From the cell containing the given text, extract its center point as (X, Y) coordinate. 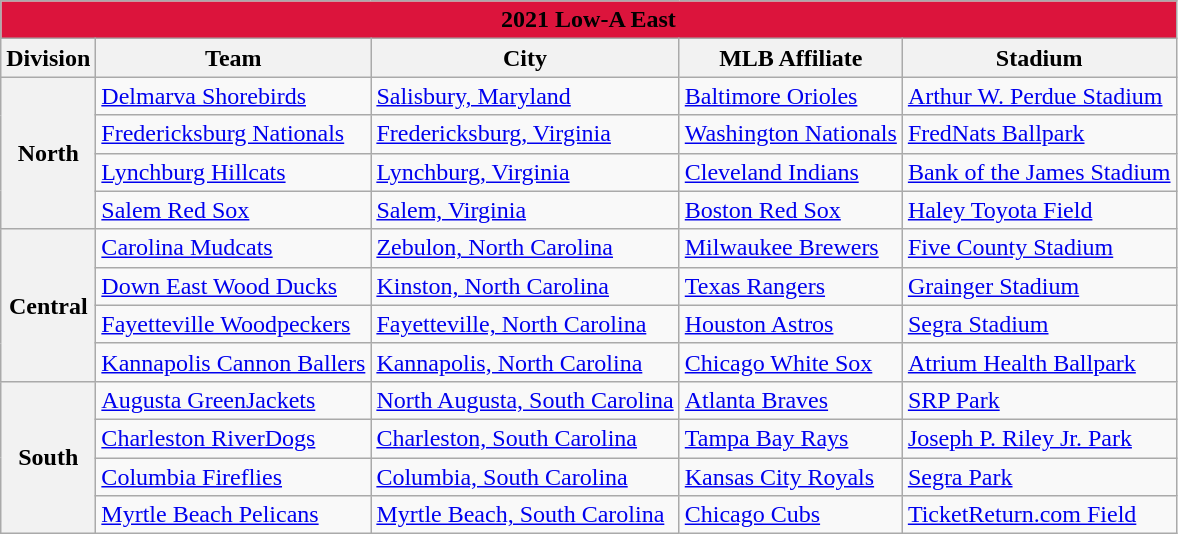
Kannapolis, North Carolina (525, 362)
Arthur W. Perdue Stadium (1039, 96)
Bank of the James Stadium (1039, 172)
Chicago Cubs (790, 515)
Stadium (1039, 58)
Fayetteville, North Carolina (525, 324)
Baltimore Orioles (790, 96)
Fredericksburg Nationals (234, 134)
Down East Wood Ducks (234, 286)
MLB Affiliate (790, 58)
Delmarva Shorebirds (234, 96)
Segra Stadium (1039, 324)
Houston Astros (790, 324)
Haley Toyota Field (1039, 210)
TicketReturn.com Field (1039, 515)
Division (48, 58)
Zebulon, North Carolina (525, 248)
Myrtle Beach, South Carolina (525, 515)
Central (48, 305)
Kinston, North Carolina (525, 286)
Texas Rangers (790, 286)
Milwaukee Brewers (790, 248)
Washington Nationals (790, 134)
Lynchburg Hillcats (234, 172)
Fayetteville Woodpeckers (234, 324)
Five County Stadium (1039, 248)
North (48, 153)
Team (234, 58)
Salisbury, Maryland (525, 96)
Atlanta Braves (790, 400)
Augusta GreenJackets (234, 400)
Columbia, South Carolina (525, 477)
Fredericksburg, Virginia (525, 134)
Segra Park (1039, 477)
Kannapolis Cannon Ballers (234, 362)
Charleston RiverDogs (234, 438)
Salem Red Sox (234, 210)
Lynchburg, Virginia (525, 172)
2021 Low-A East (588, 20)
Joseph P. Riley Jr. Park (1039, 438)
South (48, 457)
Boston Red Sox (790, 210)
Chicago White Sox (790, 362)
Grainger Stadium (1039, 286)
North Augusta, South Carolina (525, 400)
Charleston, South Carolina (525, 438)
SRP Park (1039, 400)
Myrtle Beach Pelicans (234, 515)
Carolina Mudcats (234, 248)
Salem, Virginia (525, 210)
Columbia Fireflies (234, 477)
Atrium Health Ballpark (1039, 362)
Cleveland Indians (790, 172)
City (525, 58)
Kansas City Royals (790, 477)
Tampa Bay Rays (790, 438)
FredNats Ballpark (1039, 134)
